Output the [X, Y] coordinate of the center of the cell containing the given text.  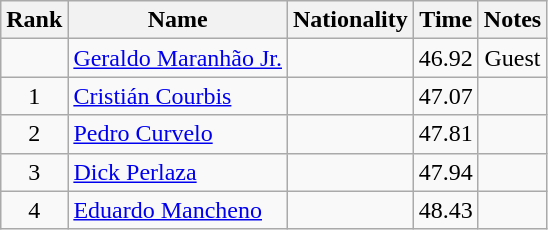
Eduardo Mancheno [178, 210]
2 [34, 134]
47.81 [446, 134]
48.43 [446, 210]
Notes [512, 20]
Name [178, 20]
Guest [512, 58]
Nationality [351, 20]
46.92 [446, 58]
Cristián Courbis [178, 96]
Rank [34, 20]
Time [446, 20]
1 [34, 96]
3 [34, 172]
Dick Perlaza [178, 172]
Pedro Curvelo [178, 134]
4 [34, 210]
Geraldo Maranhão Jr. [178, 58]
47.94 [446, 172]
47.07 [446, 96]
